From the cell containing the given text, extract its center point as [x, y] coordinate. 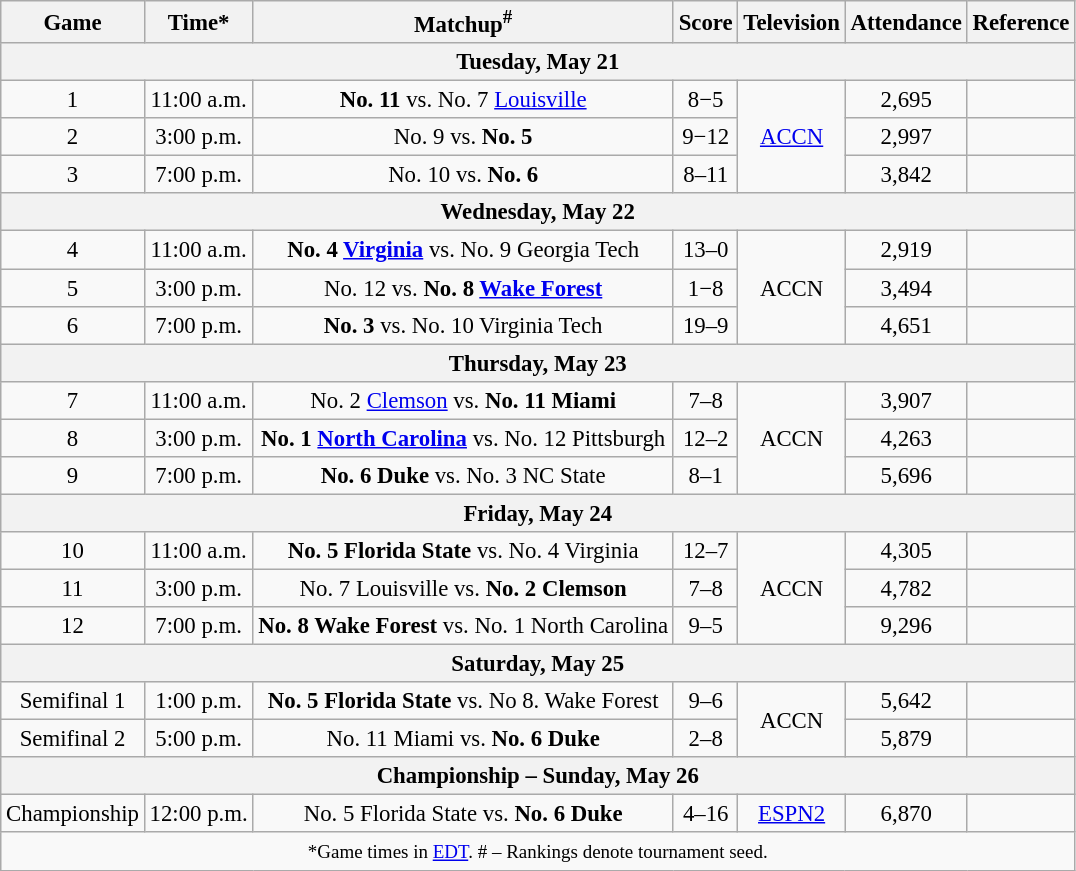
8–1 [706, 476]
6 [73, 325]
12 [73, 626]
Time* [198, 22]
3,842 [906, 175]
Championship [73, 814]
5:00 p.m. [198, 739]
9 [73, 476]
Semifinal 2 [73, 739]
No. 5 Florida State vs. No. 6 Duke [463, 814]
No. 10 vs. No. 6 [463, 175]
5,642 [906, 701]
11 [73, 588]
4,263 [906, 438]
4–16 [706, 814]
4,782 [906, 588]
No. 11 Miami vs. No. 6 Duke [463, 739]
10 [73, 551]
13–0 [706, 250]
8–11 [706, 175]
3,907 [906, 400]
*Game times in EDT. # – Rankings denote tournament seed. [538, 852]
2 [73, 137]
9–5 [706, 626]
2,997 [906, 137]
No. 6 Duke vs. No. 3 NC State [463, 476]
8−5 [706, 100]
No. 5 Florida State vs. No 8. Wake Forest [463, 701]
4,305 [906, 551]
5,879 [906, 739]
Friday, May 24 [538, 513]
5 [73, 288]
Saturday, May 25 [538, 664]
No. 9 vs. No. 5 [463, 137]
Tuesday, May 21 [538, 62]
2,695 [906, 100]
Television [792, 22]
No. 11 vs. No. 7 Louisville [463, 100]
No. 12 vs. No. 8 Wake Forest [463, 288]
9,296 [906, 626]
2–8 [706, 739]
No. 1 North Carolina vs. No. 12 Pittsburgh [463, 438]
3 [73, 175]
No. 2 Clemson vs. No. 11 Miami [463, 400]
9−12 [706, 137]
Thursday, May 23 [538, 363]
12–7 [706, 551]
1:00 p.m. [198, 701]
No. 4 Virginia vs. No. 9 Georgia Tech [463, 250]
3,494 [906, 288]
Championship – Sunday, May 26 [538, 776]
Attendance [906, 22]
7 [73, 400]
Wednesday, May 22 [538, 213]
No. 7 Louisville vs. No. 2 Clemson [463, 588]
9–6 [706, 701]
4,651 [906, 325]
No. 8 Wake Forest vs. No. 1 North Carolina [463, 626]
1 [73, 100]
Matchup# [463, 22]
12:00 p.m. [198, 814]
12–2 [706, 438]
Game [73, 22]
8 [73, 438]
6,870 [906, 814]
ESPN2 [792, 814]
No. 3 vs. No. 10 Virginia Tech [463, 325]
2,919 [906, 250]
5,696 [906, 476]
1−8 [706, 288]
19–9 [706, 325]
4 [73, 250]
Score [706, 22]
No. 5 Florida State vs. No. 4 Virginia [463, 551]
Reference [1021, 22]
Semifinal 1 [73, 701]
